Output the [x, y] coordinate of the center of the cell containing the given text.  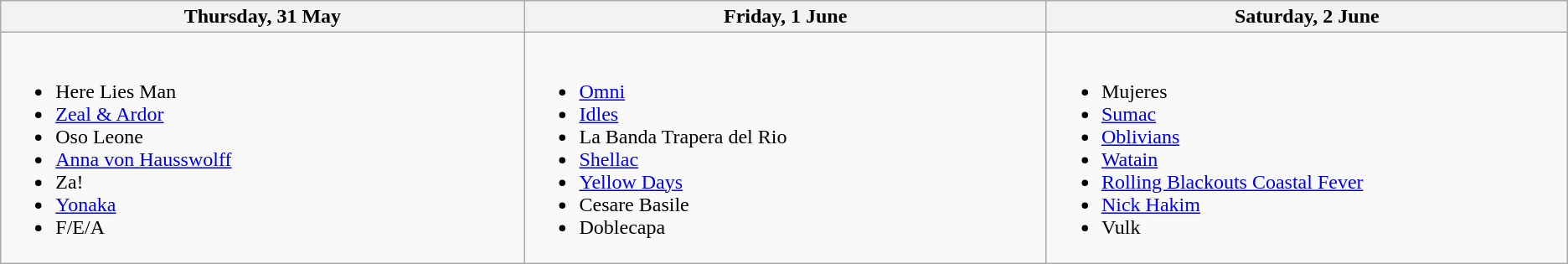
Saturday, 2 June [1307, 17]
Friday, 1 June [786, 17]
OmniIdlesLa Banda Trapera del RioShellacYellow DaysCesare BasileDoblecapa [786, 148]
MujeresSumacObliviansWatainRolling Blackouts Coastal FeverNick HakimVulk [1307, 148]
Here Lies ManZeal & ArdorOso LeoneAnna von HausswolffZa!YonakaF/E/A [263, 148]
Thursday, 31 May [263, 17]
